From the cell containing the given text, extract its center point as [x, y] coordinate. 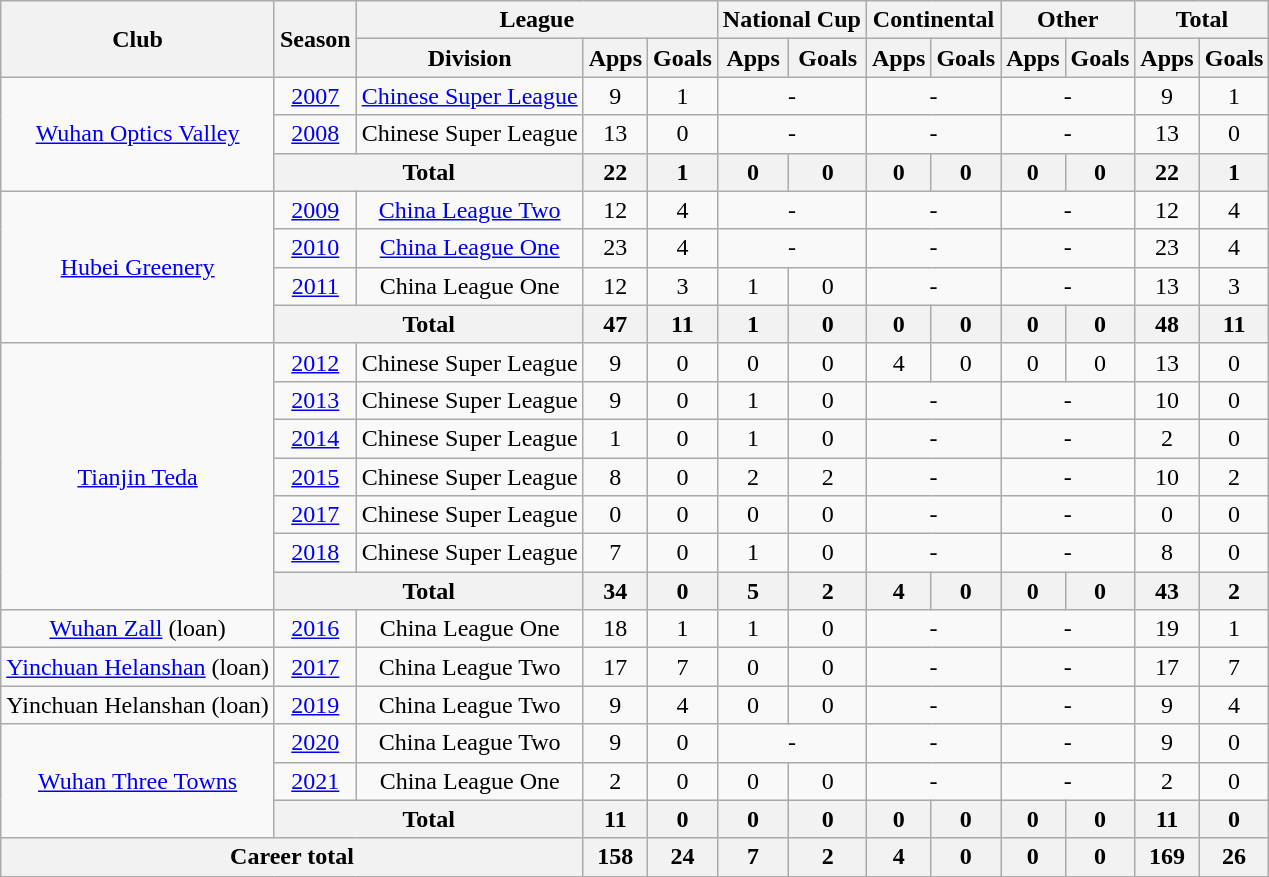
18 [615, 629]
Wuhan Zall (loan) [138, 629]
Tianjin Teda [138, 476]
2011 [315, 286]
2010 [315, 248]
Wuhan Optics Valley [138, 134]
5 [753, 591]
47 [615, 324]
2015 [315, 477]
2020 [315, 743]
19 [1167, 629]
169 [1167, 857]
2008 [315, 134]
2009 [315, 210]
24 [683, 857]
34 [615, 591]
Other [1068, 20]
2021 [315, 781]
48 [1167, 324]
League [536, 20]
Continental [933, 20]
Hubei Greenery [138, 267]
2014 [315, 438]
158 [615, 857]
2012 [315, 362]
26 [1234, 857]
Club [138, 39]
2007 [315, 96]
2018 [315, 553]
2013 [315, 400]
Career total [292, 857]
Division [470, 58]
43 [1167, 591]
National Cup [792, 20]
Season [315, 39]
2016 [315, 629]
Wuhan Three Towns [138, 781]
2019 [315, 705]
